Identify which cell holds the provided text, then report its (X, Y) central coordinate. 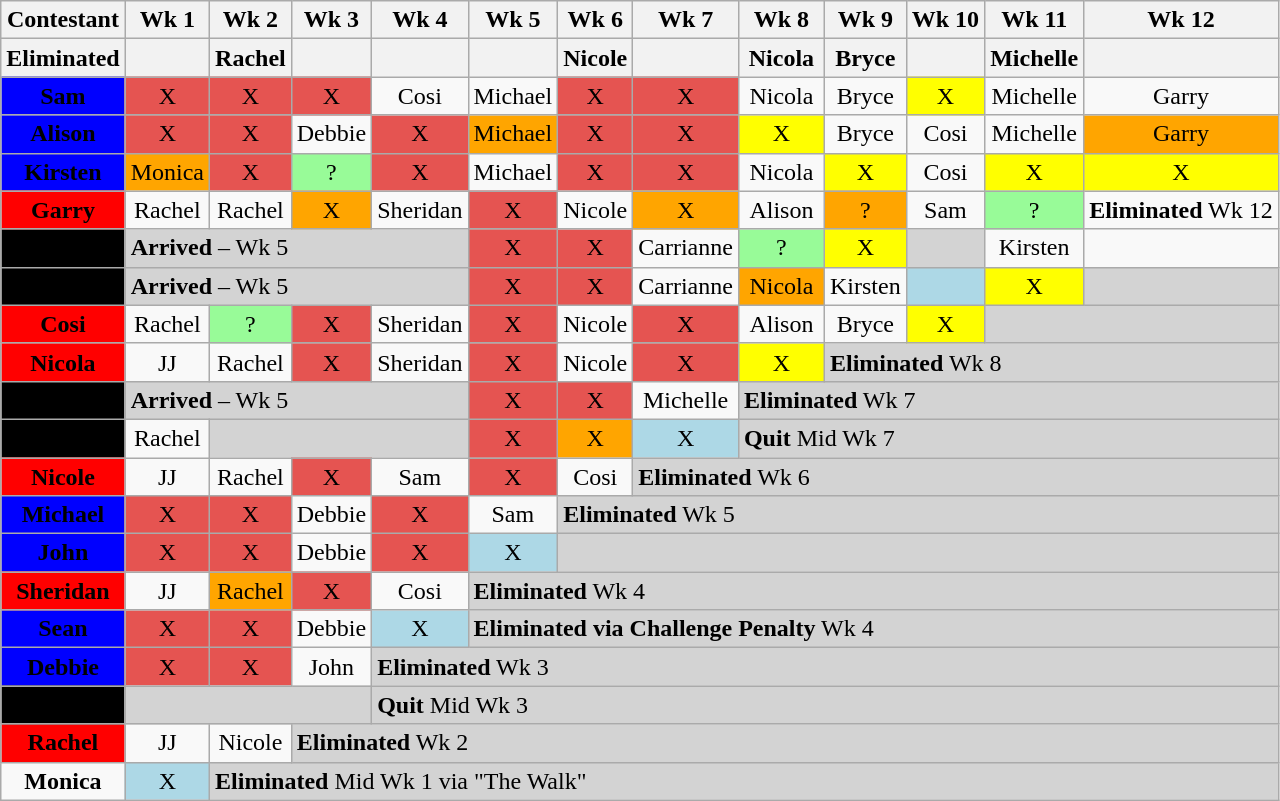
Wk 2 (251, 20)
Eliminated Wk 6 (956, 477)
Wk 8 (781, 20)
Eliminated Wk 8 (1051, 362)
Eliminated via Challenge Penalty Wk 4 (873, 629)
Contestant (63, 20)
Eliminated Wk 2 (784, 743)
Eliminated (63, 58)
Eliminated Wk 5 (918, 515)
Eliminated Wk 12 (1182, 210)
Wk 7 (686, 20)
Wk 9 (865, 20)
Sean (63, 629)
Wk 11 (1034, 20)
Wk 6 (596, 20)
Eliminated Mid Wk 1 via "The Walk" (744, 781)
Wk 4 (420, 20)
Wk 5 (513, 20)
Wk 3 (331, 20)
Eliminated Wk 7 (1008, 400)
Eliminated Wk 3 (826, 667)
Wk 10 (945, 20)
Steven (63, 705)
Wk 1 (167, 20)
Quit Mid Wk 3 (826, 705)
Wk 12 (1182, 20)
Eliminated Wk 4 (873, 591)
Quit Mid Wk 7 (1008, 438)
